Return the [X, Y] coordinate for the center point of the cell that contains the specified text.  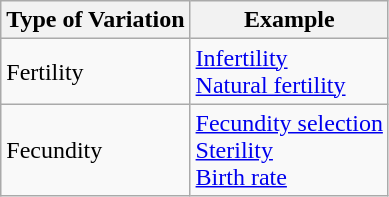
Fertility [96, 72]
InfertilityNatural fertility [289, 72]
Fecundity selectionSterilityBirth rate [289, 150]
Type of Variation [96, 20]
Example [289, 20]
Fecundity [96, 150]
